Extract the [X, Y] coordinate from the center of the cell holding the provided text.  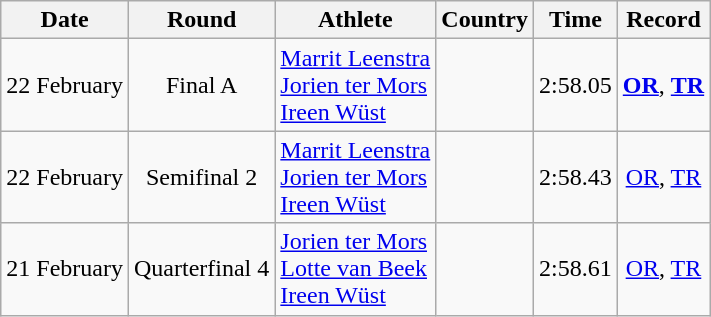
2:58.05 [576, 85]
Record [663, 20]
Semifinal 2 [201, 177]
Jorien ter MorsLotte van BeekIreen Wüst [356, 269]
Time [576, 20]
Final A [201, 85]
Quarterfinal 4 [201, 269]
Date [65, 20]
Round [201, 20]
21 February [65, 269]
2:58.61 [576, 269]
Athlete [356, 20]
2:58.43 [576, 177]
Country [485, 20]
